Output the [x, y] coordinate of the center of the cell containing the given text.  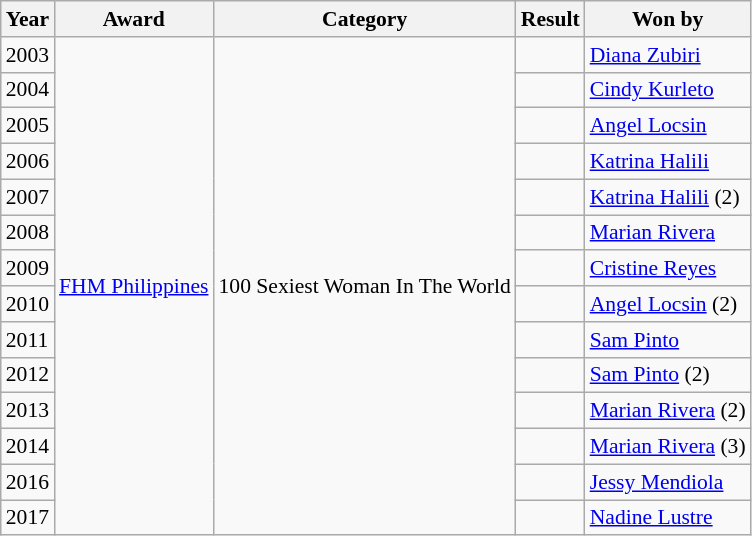
Marian Rivera [668, 233]
Won by [668, 19]
2004 [28, 90]
100 Sexiest Woman In The World [365, 286]
Result [550, 19]
2006 [28, 162]
Award [134, 19]
FHM Philippines [134, 286]
2011 [28, 340]
2003 [28, 55]
2007 [28, 197]
Sam Pinto (2) [668, 375]
Angel Locsin (2) [668, 304]
2005 [28, 126]
2010 [28, 304]
Katrina Halili (2) [668, 197]
Cristine Reyes [668, 269]
Angel Locsin [668, 126]
2009 [28, 269]
2014 [28, 447]
Cindy Kurleto [668, 90]
Year [28, 19]
2016 [28, 482]
Nadine Lustre [668, 518]
Marian Rivera (3) [668, 447]
Jessy Mendiola [668, 482]
Katrina Halili [668, 162]
2008 [28, 233]
2012 [28, 375]
2013 [28, 411]
2017 [28, 518]
Sam Pinto [668, 340]
Marian Rivera (2) [668, 411]
Diana Zubiri [668, 55]
Category [365, 19]
